From the cell containing the given text, extract its center point as (x, y) coordinate. 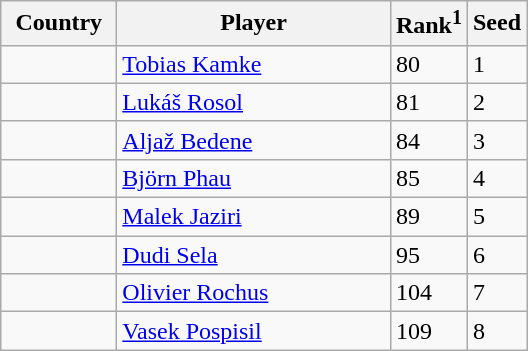
8 (496, 331)
2 (496, 102)
80 (428, 64)
95 (428, 255)
Olivier Rochus (254, 293)
104 (428, 293)
6 (496, 255)
7 (496, 293)
Vasek Pospisil (254, 331)
3 (496, 140)
5 (496, 217)
89 (428, 217)
Seed (496, 24)
Dudi Sela (254, 255)
Tobias Kamke (254, 64)
Björn Phau (254, 178)
Player (254, 24)
84 (428, 140)
1 (496, 64)
Aljaž Bedene (254, 140)
109 (428, 331)
Rank1 (428, 24)
85 (428, 178)
Country (59, 24)
81 (428, 102)
Lukáš Rosol (254, 102)
Malek Jaziri (254, 217)
4 (496, 178)
